Pinpoint the cell where the given text exists, returning its (X, Y) midpoint coordinate. 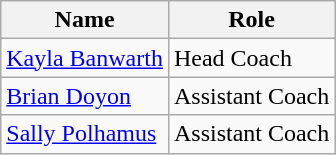
Kayla Banwarth (85, 58)
Head Coach (251, 58)
Brian Doyon (85, 96)
Sally Polhamus (85, 134)
Role (251, 20)
Name (85, 20)
